Output the [x, y] coordinate of the center of the cell containing the given text.  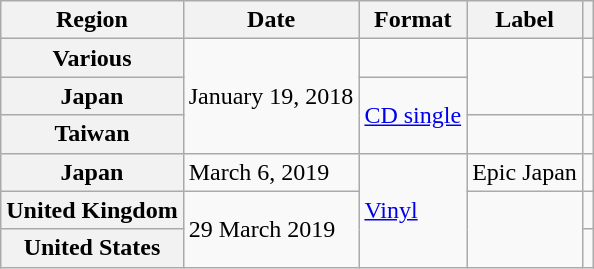
Various [92, 58]
Format [413, 20]
CD single [413, 115]
United Kingdom [92, 210]
Label [525, 20]
January 19, 2018 [271, 96]
Region [92, 20]
United States [92, 248]
March 6, 2019 [271, 172]
Taiwan [92, 134]
Vinyl [413, 210]
Epic Japan [525, 172]
Date [271, 20]
29 March 2019 [271, 229]
